Provide the (x, y) coordinate of the cell's center where the given text is located.  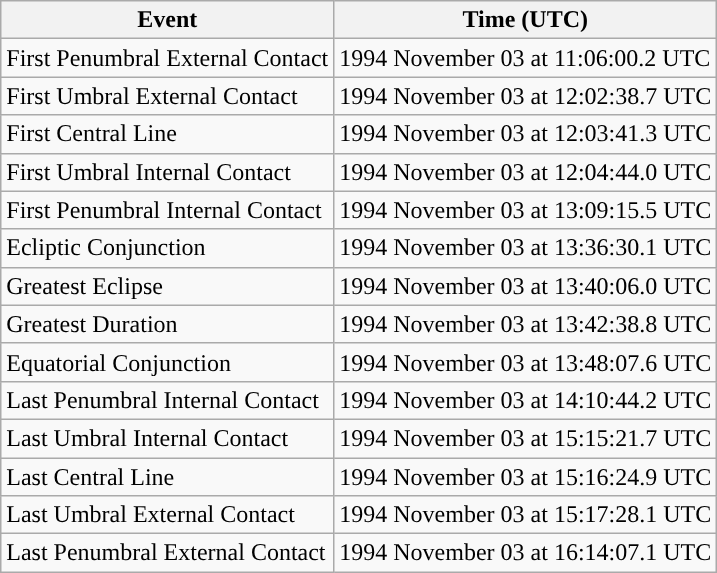
1994 November 03 at 13:42:38.8 UTC (526, 324)
First Umbral Internal Contact (168, 172)
1994 November 03 at 11:06:00.2 UTC (526, 58)
1994 November 03 at 12:04:44.0 UTC (526, 172)
Greatest Eclipse (168, 286)
1994 November 03 at 15:16:24.9 UTC (526, 477)
Last Penumbral Internal Contact (168, 400)
1994 November 03 at 13:09:15.5 UTC (526, 210)
1994 November 03 at 16:14:07.1 UTC (526, 553)
First Penumbral External Contact (168, 58)
Event (168, 20)
Last Umbral Internal Contact (168, 438)
First Umbral External Contact (168, 96)
1994 November 03 at 15:17:28.1 UTC (526, 515)
1994 November 03 at 15:15:21.7 UTC (526, 438)
Ecliptic Conjunction (168, 248)
1994 November 03 at 12:02:38.7 UTC (526, 96)
1994 November 03 at 14:10:44.2 UTC (526, 400)
Time (UTC) (526, 20)
Last Penumbral External Contact (168, 553)
1994 November 03 at 13:40:06.0 UTC (526, 286)
1994 November 03 at 12:03:41.3 UTC (526, 134)
Greatest Duration (168, 324)
Equatorial Conjunction (168, 362)
Last Umbral External Contact (168, 515)
Last Central Line (168, 477)
1994 November 03 at 13:48:07.6 UTC (526, 362)
First Central Line (168, 134)
1994 November 03 at 13:36:30.1 UTC (526, 248)
First Penumbral Internal Contact (168, 210)
